Locate the cell with the specified text and output its (X, Y) center coordinate. 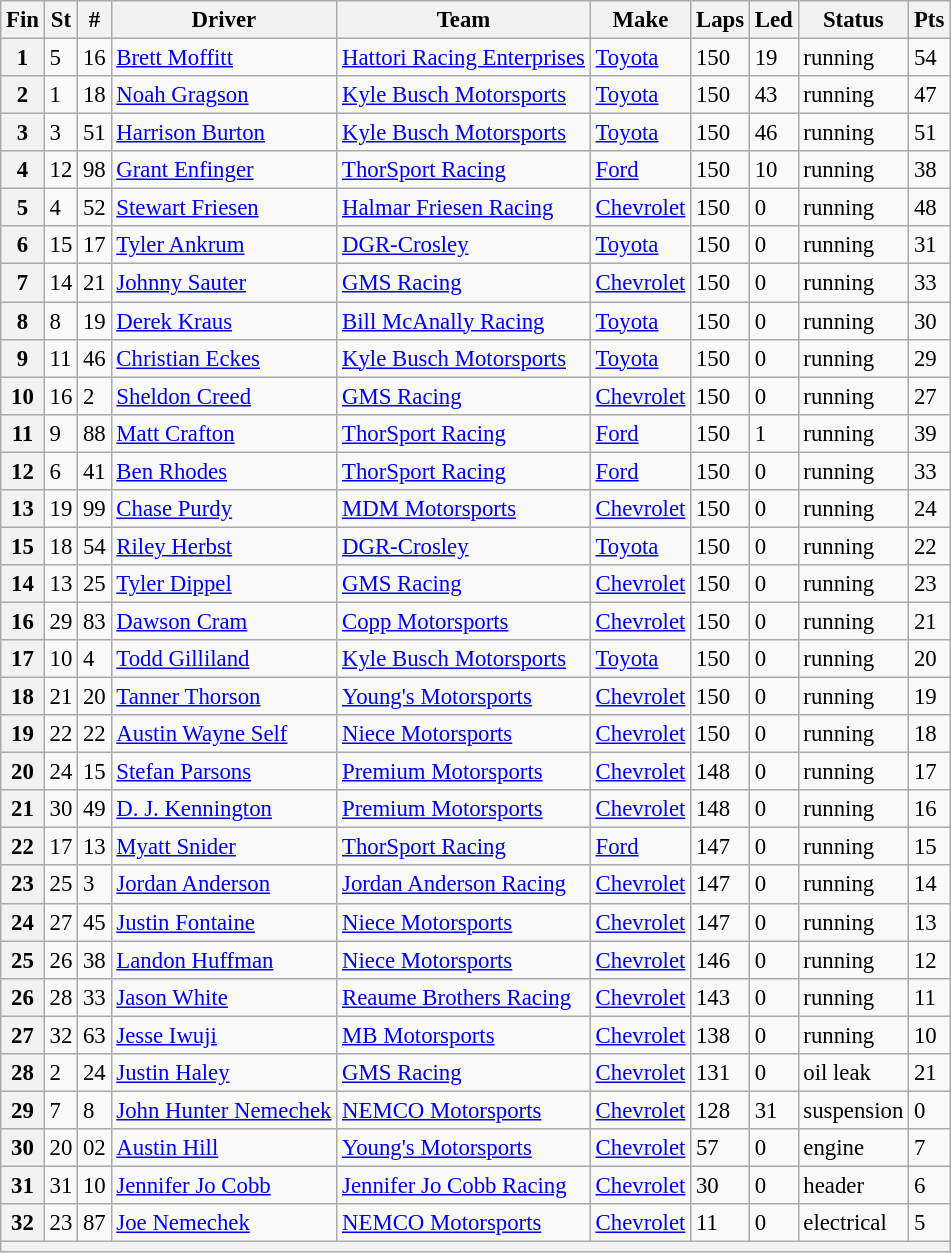
131 (720, 1073)
43 (774, 95)
143 (720, 997)
Make (640, 20)
Tyler Dippel (224, 584)
Todd Gilliland (224, 659)
138 (720, 1035)
Christian Eckes (224, 358)
Brett Moffitt (224, 58)
Ben Rhodes (224, 471)
Stefan Parsons (224, 772)
MB Motorsports (464, 1035)
oil leak (854, 1073)
Tanner Thorson (224, 697)
Jordan Anderson Racing (464, 885)
49 (94, 809)
Copp Motorsports (464, 621)
146 (720, 960)
99 (94, 509)
Derek Kraus (224, 321)
D. J. Kennington (224, 809)
header (854, 1185)
MDM Motorsports (464, 509)
83 (94, 621)
41 (94, 471)
Sheldon Creed (224, 396)
Austin Wayne Self (224, 734)
Jesse Iwuji (224, 1035)
suspension (854, 1110)
45 (94, 922)
Austin Hill (224, 1148)
Johnny Sauter (224, 283)
John Hunter Nemechek (224, 1110)
Jennifer Jo Cobb Racing (464, 1185)
63 (94, 1035)
Chase Purdy (224, 509)
# (94, 20)
Reaume Brothers Racing (464, 997)
Laps (720, 20)
Stewart Friesen (224, 208)
Status (854, 20)
02 (94, 1148)
St (60, 20)
52 (94, 208)
Jason White (224, 997)
Justin Fontaine (224, 922)
Landon Huffman (224, 960)
128 (720, 1110)
Pts (930, 20)
Jordan Anderson (224, 885)
Matt Crafton (224, 433)
Bill McAnally Racing (464, 321)
98 (94, 170)
Grant Enfinger (224, 170)
Justin Haley (224, 1073)
48 (930, 208)
Driver (224, 20)
Riley Herbst (224, 546)
Harrison Burton (224, 133)
57 (720, 1148)
39 (930, 433)
Dawson Cram (224, 621)
engine (854, 1148)
Led (774, 20)
Team (464, 20)
Halmar Friesen Racing (464, 208)
88 (94, 433)
electrical (854, 1223)
Joe Nemechek (224, 1223)
Jennifer Jo Cobb (224, 1185)
Noah Gragson (224, 95)
Hattori Racing Enterprises (464, 58)
87 (94, 1223)
47 (930, 95)
Tyler Ankrum (224, 245)
Fin (23, 20)
Myatt Snider (224, 847)
